Find where the given text appears and provide that cell's center as (x, y) coordinate. 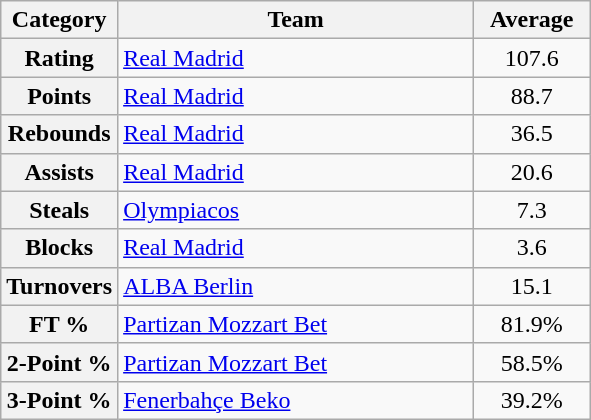
Turnovers (60, 286)
ALBA Berlin (296, 286)
Blocks (60, 248)
Average (532, 20)
FT % (60, 324)
81.9% (532, 324)
Rating (60, 58)
107.6 (532, 58)
Team (296, 20)
20.6 (532, 172)
Rebounds (60, 134)
15.1 (532, 286)
Assists (60, 172)
39.2% (532, 400)
Category (60, 20)
Olympiacos (296, 210)
7.3 (532, 210)
Fenerbahçe Beko (296, 400)
2-Point % (60, 362)
3-Point % (60, 400)
36.5 (532, 134)
88.7 (532, 96)
Steals (60, 210)
58.5% (532, 362)
Points (60, 96)
3.6 (532, 248)
